Return (x, y) of the center of cell containing provided text 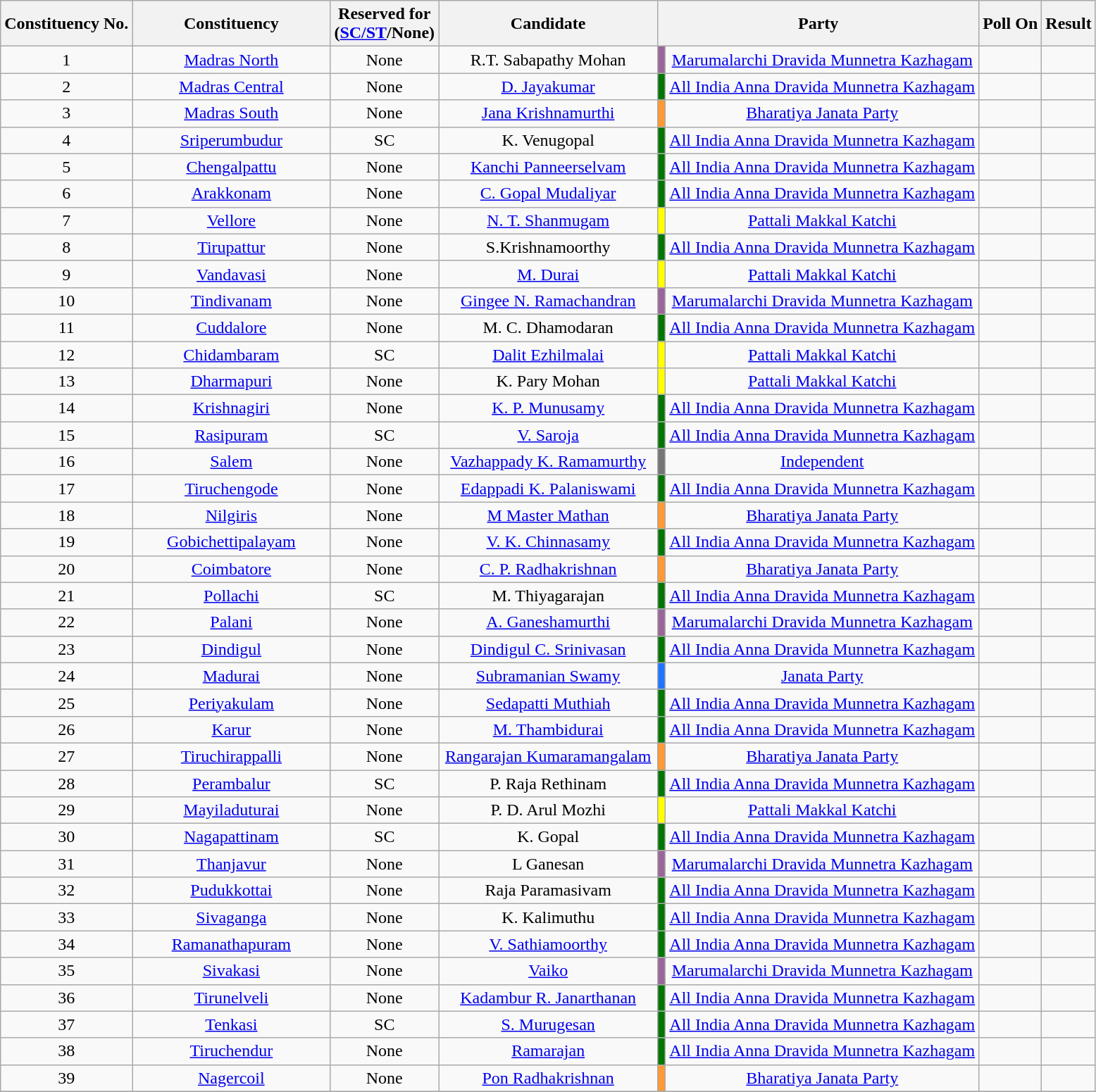
Ramanathapuram (231, 944)
26 (66, 729)
Gingee N. Ramachandran (548, 301)
15 (66, 435)
29 (66, 810)
Nagercoil (231, 1078)
Perambalur (231, 784)
Independent (823, 462)
Tirupattur (231, 247)
Cuddalore (231, 327)
Subramanian Swamy (548, 676)
Constituency (231, 24)
9 (66, 274)
Palani (231, 622)
M. Thiyagarajan (548, 596)
K. P. Munusamy (548, 408)
38 (66, 1051)
Krishnagiri (231, 408)
Result (1069, 24)
Salem (231, 462)
22 (66, 622)
35 (66, 971)
Poll On (1010, 24)
K. Gopal (548, 837)
M. C. Dhamodaran (548, 327)
21 (66, 596)
19 (66, 542)
Tindivanam (231, 301)
Candidate (548, 24)
Dindigul (231, 649)
N. T. Shanmugam (548, 220)
Pon Radhakrishnan (548, 1078)
Vandavasi (231, 274)
12 (66, 354)
Tirunelveli (231, 998)
Tiruchengode (231, 489)
Arakkonam (231, 194)
S.Krishnamoorthy (548, 247)
28 (66, 784)
4 (66, 140)
39 (66, 1078)
Sivakasi (231, 971)
Tiruchirappalli (231, 756)
M. Thambidurai (548, 729)
Raja Paramasivam (548, 891)
Mayiladuturai (231, 810)
Rangarajan Kumaramangalam (548, 756)
36 (66, 998)
M Master Mathan (548, 515)
Madras South (231, 113)
16 (66, 462)
Periyakulam (231, 703)
Reserved for(SC/ST/None) (385, 24)
K. Venugopal (548, 140)
23 (66, 649)
Rasipuram (231, 435)
34 (66, 944)
7 (66, 220)
Nilgiris (231, 515)
R.T. Sabapathy Mohan (548, 60)
Madras North (231, 60)
Jana Krishnamurthi (548, 113)
14 (66, 408)
Pudukkottai (231, 891)
V. Saroja (548, 435)
31 (66, 864)
20 (66, 569)
V. Sathiamoorthy (548, 944)
1 (66, 60)
Vazhappady K. Ramamurthy (548, 462)
Coimbatore (231, 569)
11 (66, 327)
Edappadi K. Palaniswami (548, 489)
Sivaganga (231, 917)
K. Kalimuthu (548, 917)
Party (818, 24)
Madras Central (231, 87)
Constituency No. (66, 24)
2 (66, 87)
Ramarajan (548, 1051)
Dalit Ezhilmalai (548, 354)
L Ganesan (548, 864)
8 (66, 247)
6 (66, 194)
Sriperumbudur (231, 140)
Janata Party (823, 676)
C. P. Radhakrishnan (548, 569)
Sedapatti Muthiah (548, 703)
Thanjavur (231, 864)
Karur (231, 729)
Chengalpattu (231, 167)
V. K. Chinnasamy (548, 542)
13 (66, 382)
32 (66, 891)
27 (66, 756)
Tenkasi (231, 1024)
Dharmapuri (231, 382)
M. Durai (548, 274)
17 (66, 489)
Kanchi Panneerselvam (548, 167)
Nagapattinam (231, 837)
Vaiko (548, 971)
Kadambur R. Janarthanan (548, 998)
3 (66, 113)
18 (66, 515)
Tiruchendur (231, 1051)
5 (66, 167)
Gobichettipalayam (231, 542)
D. Jayakumar (548, 87)
Madurai (231, 676)
A. Ganeshamurthi (548, 622)
C. Gopal Mudaliyar (548, 194)
Pollachi (231, 596)
33 (66, 917)
37 (66, 1024)
Vellore (231, 220)
Chidambaram (231, 354)
10 (66, 301)
P. Raja Rethinam (548, 784)
K. Pary Mohan (548, 382)
P. D. Arul Mozhi (548, 810)
Dindigul C. Srinivasan (548, 649)
30 (66, 837)
S. Murugesan (548, 1024)
24 (66, 676)
25 (66, 703)
